Capture the cell that displays the provided text and extract its (x, y) central coordinate. 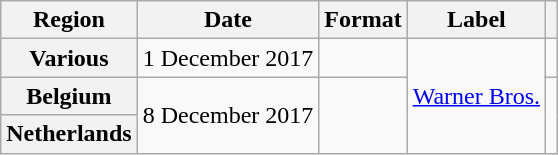
Label (476, 20)
Format (363, 20)
Date (228, 20)
Warner Bros. (476, 96)
1 December 2017 (228, 58)
Netherlands (69, 134)
Various (69, 58)
8 December 2017 (228, 115)
Region (69, 20)
Belgium (69, 96)
